Provide the [x, y] coordinate of the cell's center where the given text is located.  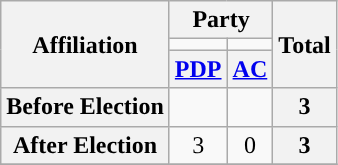
After Election [86, 145]
Affiliation [86, 44]
Total [305, 44]
PDP [198, 69]
0 [250, 145]
Before Election [86, 107]
Party [220, 20]
AC [250, 69]
